Scan for the cell matching the given text and deliver its (X, Y) coordinate at center. 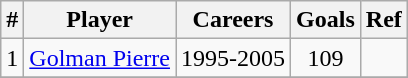
Goals (326, 20)
# (12, 20)
Player (100, 20)
109 (326, 58)
Ref (384, 20)
Golman Pierre (100, 58)
1995-2005 (234, 58)
1 (12, 58)
Careers (234, 20)
